Output the [X, Y] coordinate of the center of the cell containing the given text.  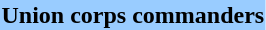
Union corps commanders [133, 15]
